Determine the (X, Y) coordinate at the center of the cell enclosing the given text.  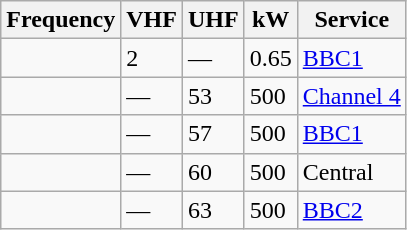
Service (352, 20)
63 (213, 210)
BBC2 (352, 210)
Central (352, 172)
VHF (152, 20)
53 (213, 96)
Frequency (61, 20)
57 (213, 134)
0.65 (270, 58)
UHF (213, 20)
kW (270, 20)
60 (213, 172)
Channel 4 (352, 96)
2 (152, 58)
